Scan for the cell matching the given text and deliver its [X, Y] coordinate at center. 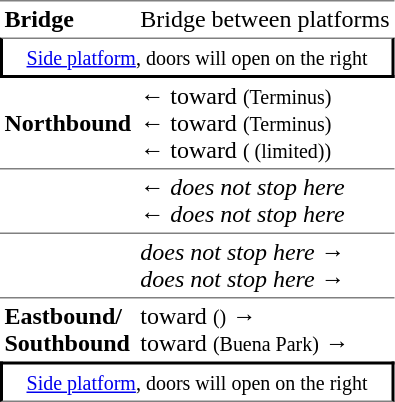
Northbound [68, 124]
Bridge between platforms [265, 19]
does not stop here → does not stop here → [265, 266]
Eastbound/Southbound [68, 330]
toward () → toward (Buena Park) → [265, 330]
← does not stop here← does not stop here [265, 202]
Bridge [68, 19]
← toward (Terminus)← toward (Terminus)← toward ( (limited)) [265, 124]
